For the text-containing cell, return its midpoint in [x, y] coordinate format. 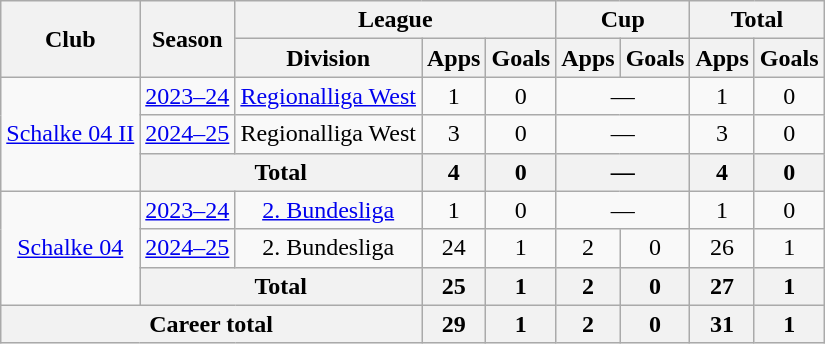
Season [188, 39]
Career total [212, 324]
27 [722, 286]
29 [454, 324]
Division [328, 58]
Club [70, 39]
Schalke 04 [70, 248]
24 [454, 248]
Schalke 04 II [70, 134]
League [396, 20]
25 [454, 286]
26 [722, 248]
Cup [623, 20]
31 [722, 324]
